Find where the given text appears and provide that cell's center as (X, Y) coordinate. 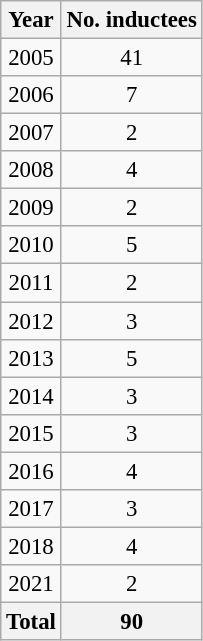
2006 (31, 95)
2015 (31, 433)
2007 (31, 133)
90 (132, 621)
No. inductees (132, 20)
7 (132, 95)
2009 (31, 208)
2017 (31, 509)
41 (132, 58)
2016 (31, 471)
2014 (31, 396)
2011 (31, 283)
2021 (31, 584)
2008 (31, 170)
2013 (31, 358)
Total (31, 621)
2010 (31, 245)
Year (31, 20)
2018 (31, 546)
2012 (31, 321)
2005 (31, 58)
